Extract the [X, Y] coordinate from the center of the cell holding the provided text.  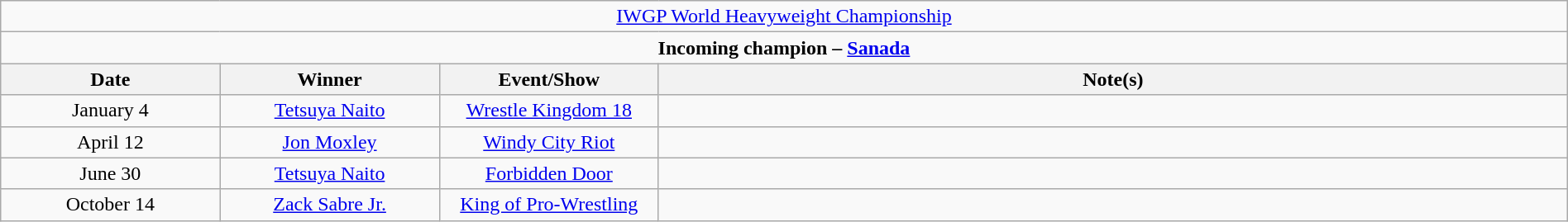
Date [111, 79]
King of Pro-Wrestling [549, 205]
January 4 [111, 111]
Jon Moxley [329, 142]
IWGP World Heavyweight Championship [784, 17]
Wrestle Kingdom 18 [549, 111]
April 12 [111, 142]
Zack Sabre Jr. [329, 205]
Forbidden Door [549, 173]
Winner [329, 79]
Note(s) [1113, 79]
Incoming champion – Sanada [784, 48]
Windy City Riot [549, 142]
October 14 [111, 205]
June 30 [111, 173]
Event/Show [549, 79]
